For the text-containing cell, return its midpoint in [X, Y] coordinate format. 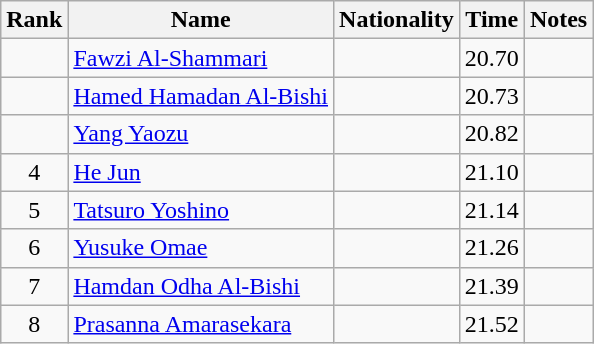
Yang Yaozu [201, 134]
Hamed Hamadan Al-Bishi [201, 96]
Prasanna Amarasekara [201, 324]
Time [492, 20]
20.82 [492, 134]
21.10 [492, 172]
He Jun [201, 172]
Name [201, 20]
Notes [558, 20]
20.73 [492, 96]
6 [34, 248]
8 [34, 324]
7 [34, 286]
21.52 [492, 324]
21.14 [492, 210]
5 [34, 210]
21.26 [492, 248]
4 [34, 172]
Tatsuro Yoshino [201, 210]
Yusuke Omae [201, 248]
21.39 [492, 286]
Nationality [397, 20]
Hamdan Odha Al-Bishi [201, 286]
Rank [34, 20]
Fawzi Al-Shammari [201, 58]
20.70 [492, 58]
